Capture the cell that displays the provided text and extract its (x, y) central coordinate. 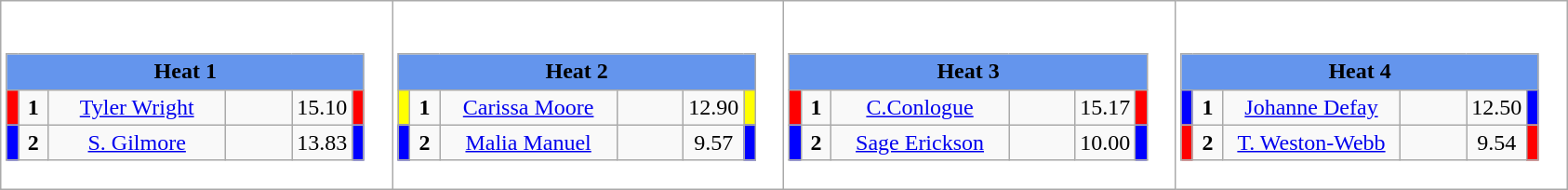
Carissa Moore (528, 107)
Heat 4 1 Johanne Defay 12.50 2 T. Weston-Webb 9.54 (1371, 95)
12.50 (1497, 107)
15.10 (322, 107)
Malia Manuel (528, 142)
12.90 (714, 107)
C.Conlogue (921, 107)
Heat 3 (968, 72)
9.54 (1497, 142)
Heat 2 (577, 72)
13.83 (322, 142)
S. Gilmore (138, 142)
T. Weston-Webb (1311, 142)
Heat 3 1 C.Conlogue 15.17 2 Sage Erickson 10.00 (980, 95)
Heat 1 (185, 72)
10.00 (1105, 142)
Sage Erickson (921, 142)
Heat 2 1 Carissa Moore 12.90 2 Malia Manuel 9.57 (588, 95)
Heat 1 1 Tyler Wright 15.10 2 S. Gilmore 13.83 (197, 95)
Johanne Defay (1311, 107)
Tyler Wright (138, 107)
9.57 (714, 142)
Heat 4 (1360, 72)
15.17 (1105, 107)
